Identify which cell holds the provided text, then report its (X, Y) central coordinate. 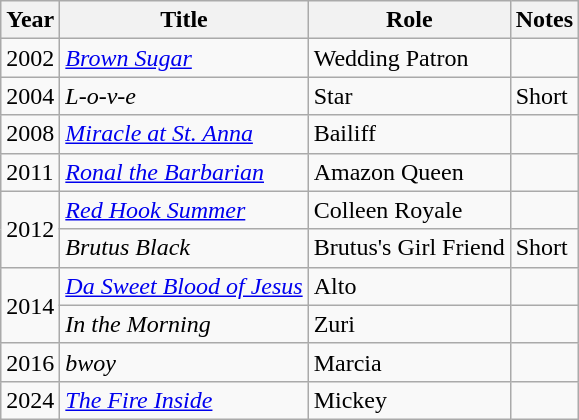
Wedding Patron (409, 58)
Title (184, 20)
2008 (30, 134)
Colleen Royale (409, 210)
In the Morning (184, 324)
Brutus's Girl Friend (409, 248)
Brutus Black (184, 248)
The Fire Inside (184, 400)
2014 (30, 305)
Ronal the Barbarian (184, 172)
Da Sweet Blood of Jesus (184, 286)
Star (409, 96)
Year (30, 20)
2024 (30, 400)
Notes (544, 20)
Marcia (409, 362)
Red Hook Summer (184, 210)
Bailiff (409, 134)
L-o-v-e (184, 96)
Amazon Queen (409, 172)
Brown Sugar (184, 58)
Mickey (409, 400)
2004 (30, 96)
2012 (30, 229)
2002 (30, 58)
Zuri (409, 324)
bwoy (184, 362)
Miracle at St. Anna (184, 134)
2011 (30, 172)
Alto (409, 286)
Role (409, 20)
2016 (30, 362)
